Detect which cell encompasses the target text, then output its (x, y) center coordinate. 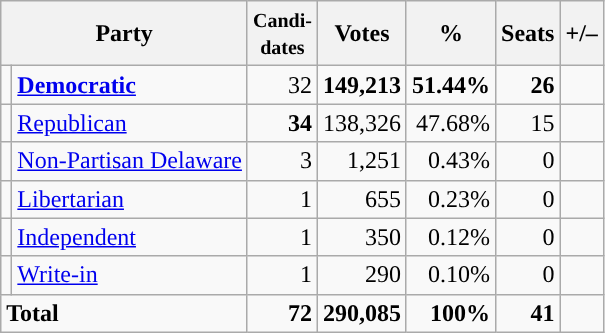
41 (528, 313)
47.68% (450, 123)
% (450, 34)
290,085 (362, 313)
+/– (582, 34)
72 (282, 313)
0.12% (450, 237)
655 (362, 199)
15 (528, 123)
3 (282, 161)
26 (528, 85)
Non-Partisan Delaware (130, 161)
Republican (130, 123)
Candi-dates (282, 34)
1,251 (362, 161)
Libertarian (130, 199)
138,326 (362, 123)
51.44% (450, 85)
Democratic (130, 85)
100% (450, 313)
Independent (130, 237)
0.43% (450, 161)
32 (282, 85)
350 (362, 237)
Write-in (130, 275)
Party (124, 34)
Total (124, 313)
149,213 (362, 85)
290 (362, 275)
34 (282, 123)
0.23% (450, 199)
Seats (528, 34)
0.10% (450, 275)
Votes (362, 34)
